Scan for the cell matching the given text and deliver its (x, y) coordinate at center. 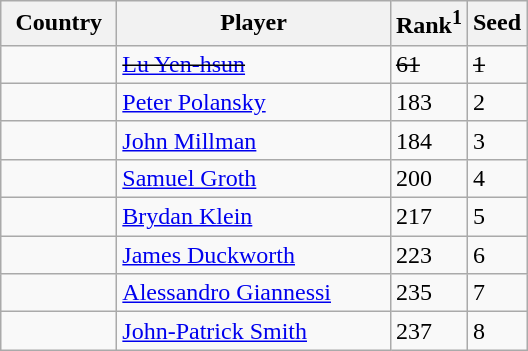
237 (428, 331)
184 (428, 140)
235 (428, 293)
James Duckworth (254, 255)
John-Patrick Smith (254, 331)
John Millman (254, 140)
5 (496, 217)
Peter Polansky (254, 102)
Country (59, 24)
Alessandro Giannessi (254, 293)
Brydan Klein (254, 217)
200 (428, 178)
6 (496, 255)
Samuel Groth (254, 178)
217 (428, 217)
8 (496, 331)
183 (428, 102)
7 (496, 293)
Lu Yen-hsun (254, 64)
1 (496, 64)
223 (428, 255)
4 (496, 178)
2 (496, 102)
Player (254, 24)
61 (428, 64)
Rank1 (428, 24)
Seed (496, 24)
3 (496, 140)
